Return (X, Y) of the center of cell containing provided text 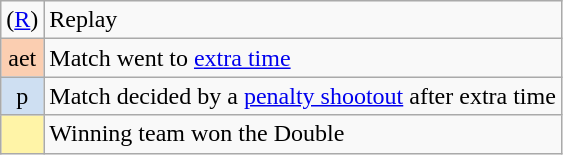
Match decided by a penalty shootout after extra time (303, 96)
Replay (303, 20)
Match went to extra time (303, 58)
Winning team won the Double (303, 134)
p (22, 96)
(R) (22, 20)
aet (22, 58)
